Scan for the cell matching the given text and deliver its (X, Y) coordinate at center. 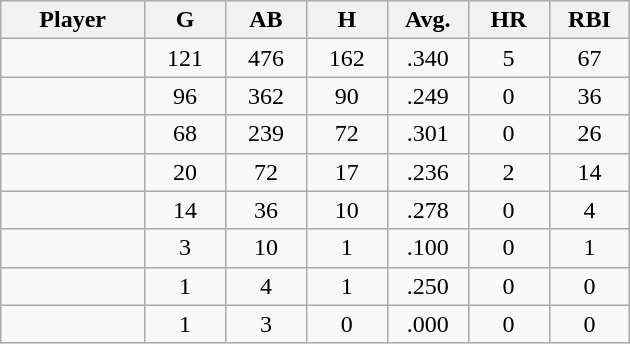
.301 (428, 134)
Avg. (428, 20)
20 (186, 172)
RBI (590, 20)
Player (73, 20)
96 (186, 96)
H (346, 20)
G (186, 20)
26 (590, 134)
.249 (428, 96)
.000 (428, 324)
HR (508, 20)
476 (266, 58)
90 (346, 96)
5 (508, 58)
2 (508, 172)
.100 (428, 248)
67 (590, 58)
AB (266, 20)
.236 (428, 172)
239 (266, 134)
.278 (428, 210)
.340 (428, 58)
121 (186, 58)
.250 (428, 286)
362 (266, 96)
162 (346, 58)
68 (186, 134)
17 (346, 172)
